Determine the (X, Y) coordinate at the center of the cell enclosing the given text.  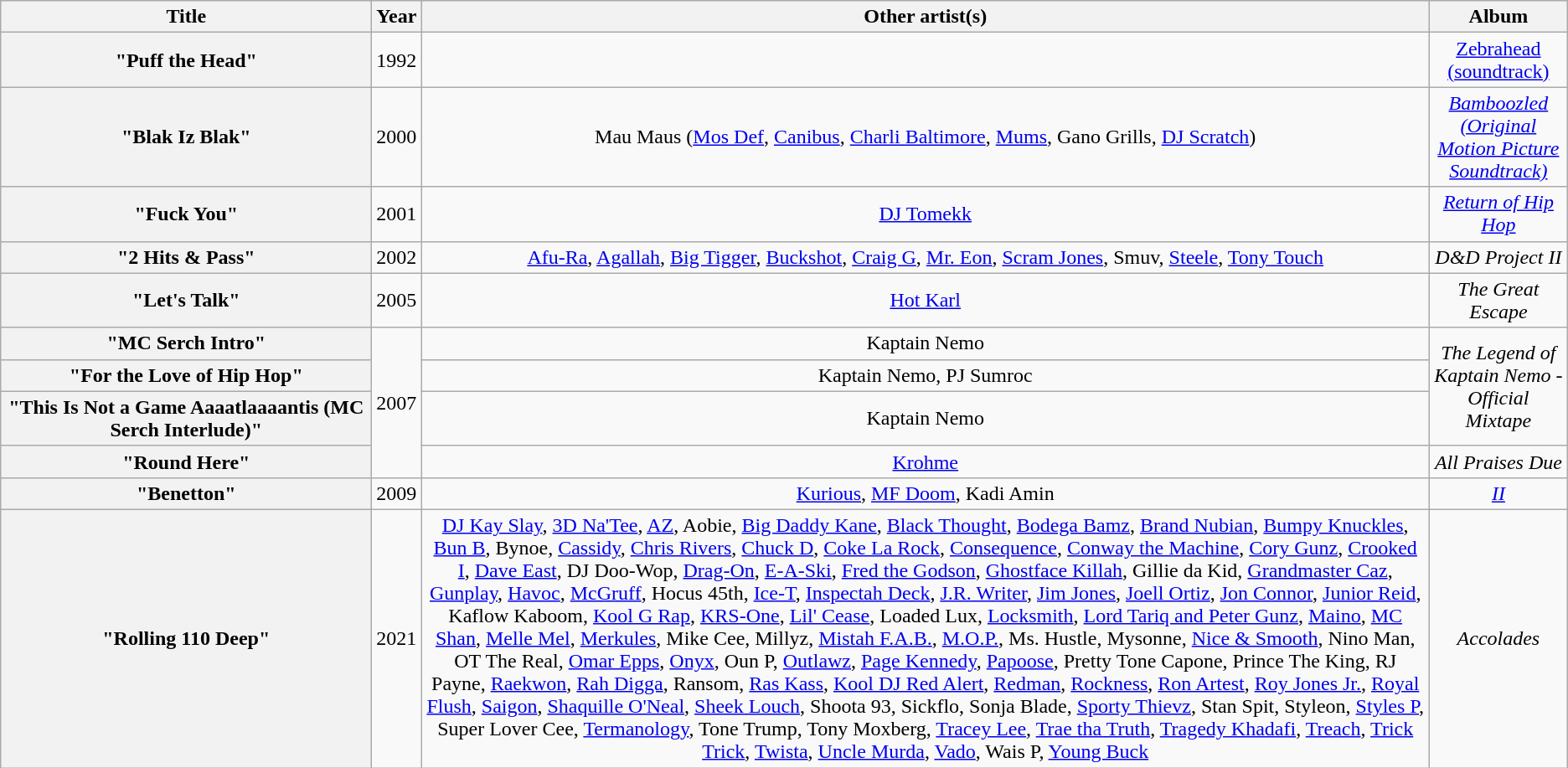
Zebrahead (soundtrack) (1499, 60)
II (1499, 493)
Return of Hip Hop (1499, 214)
2000 (397, 137)
"Blak Iz Blak" (186, 137)
"2 Hits & Pass" (186, 257)
"Fuck You" (186, 214)
"For the Love of Hip Hop" (186, 375)
2001 (397, 214)
2021 (397, 638)
Afu-Ra, Agallah, Big Tigger, Buckshot, Craig G, Mr. Eon, Scram Jones, Smuv, Steele, Tony Touch (926, 257)
"This Is Not a Game Aaaatlaaaantis (MC Serch Interlude)" (186, 419)
Bamboozled (Original Motion Picture Soundtrack) (1499, 137)
"Puff the Head" (186, 60)
Album (1499, 17)
"Round Here" (186, 461)
2005 (397, 300)
2009 (397, 493)
"Rolling 110 Deep" (186, 638)
"MC Serch Intro" (186, 343)
The Great Escape (1499, 300)
Accolades (1499, 638)
The Legend of Kaptain Nemo - Official Mixtape (1499, 387)
D&D Project II (1499, 257)
DJ Tomekk (926, 214)
Hot Karl (926, 300)
"Benetton" (186, 493)
1992 (397, 60)
Title (186, 17)
2002 (397, 257)
"Let's Talk" (186, 300)
All Praises Due (1499, 461)
2007 (397, 402)
Year (397, 17)
Krohme (926, 461)
Kaptain Nemo, PJ Sumroc (926, 375)
Kurious, MF Doom, Kadi Amin (926, 493)
Mau Maus (Mos Def, Canibus, Charli Baltimore, Mums, Gano Grills, DJ Scratch) (926, 137)
Other artist(s) (926, 17)
